Find where the given text appears and provide that cell's center as [X, Y] coordinate. 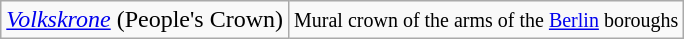
Mural crown of the arms of the Berlin boroughs [486, 20]
Volkskrone (People's Crown) [145, 20]
